Search for the cell housing the specified text and yield its [X, Y] center coordinate. 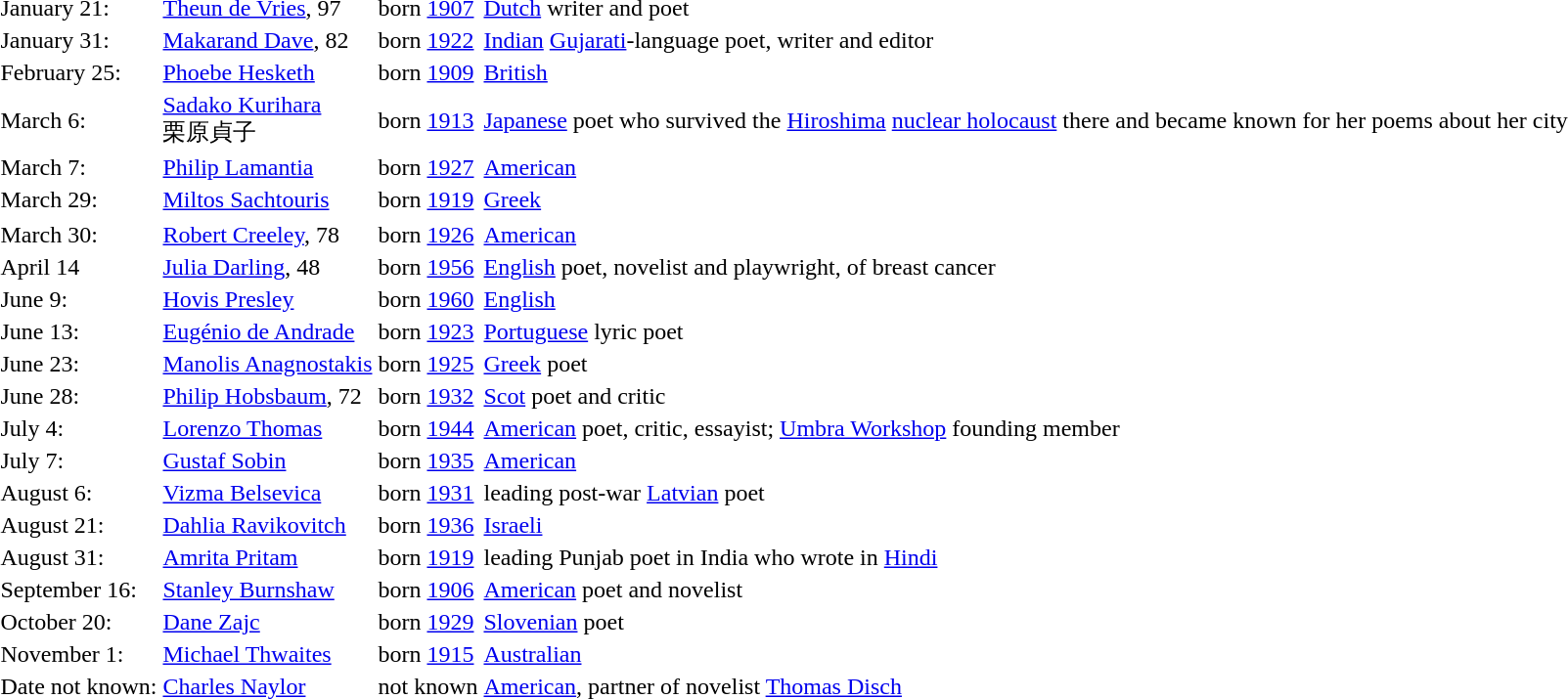
Hovis Presley [268, 300]
Julia Darling, 48 [268, 267]
born 1929 [428, 623]
born 1909 [428, 72]
Sadako Kurihara 栗原貞子 [268, 120]
Philip Hobsbaum, 72 [268, 396]
born 1925 [428, 365]
born 1956 [428, 267]
born 1944 [428, 429]
born 1926 [428, 236]
Dane Zajc [268, 623]
Vizma Belsevica [268, 494]
Makarand Dave, 82 [268, 40]
Gustaf Sobin [268, 460]
born 1932 [428, 396]
Stanley Burnshaw [268, 590]
Philip Lamantia [268, 167]
born 1915 [428, 654]
Michael Thwaites [268, 654]
Amrita Pritam [268, 558]
Robert Creeley, 78 [268, 236]
born 1913 [428, 120]
born 1936 [428, 525]
born 1923 [428, 331]
born 1922 [428, 40]
Eugénio de Andrade [268, 331]
born 1927 [428, 167]
Lorenzo Thomas [268, 429]
Manolis Anagnostakis [268, 365]
Phoebe Hesketh [268, 72]
born 1935 [428, 460]
born 1931 [428, 494]
Dahlia Ravikovitch [268, 525]
born 1960 [428, 300]
Miltos Sachtouris [268, 200]
born 1906 [428, 590]
